Pinpoint the cell where the given text exists, returning its [x, y] midpoint coordinate. 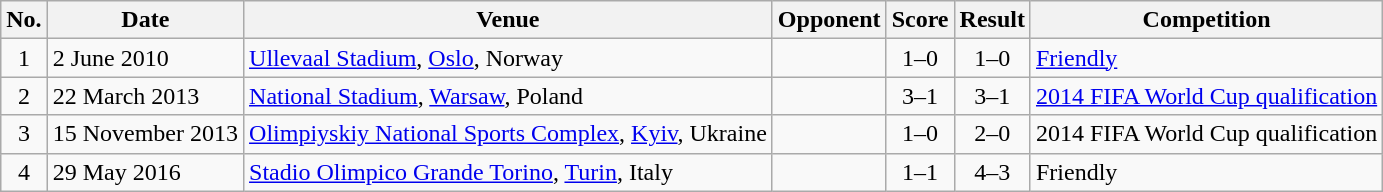
Score [920, 20]
3 [24, 134]
1 [24, 58]
22 March 2013 [145, 96]
4–3 [992, 172]
Competition [1206, 20]
Date [145, 20]
Venue [508, 20]
2–0 [992, 134]
29 May 2016 [145, 172]
Ullevaal Stadium, Oslo, Norway [508, 58]
Stadio Olimpico Grande Torino, Turin, Italy [508, 172]
Olimpiyskiy National Sports Complex, Kyiv, Ukraine [508, 134]
No. [24, 20]
2 [24, 96]
Opponent [829, 20]
National Stadium, Warsaw, Poland [508, 96]
1–1 [920, 172]
Result [992, 20]
15 November 2013 [145, 134]
2 June 2010 [145, 58]
4 [24, 172]
